Extract the (X, Y) coordinate from the center of the cell holding the provided text.  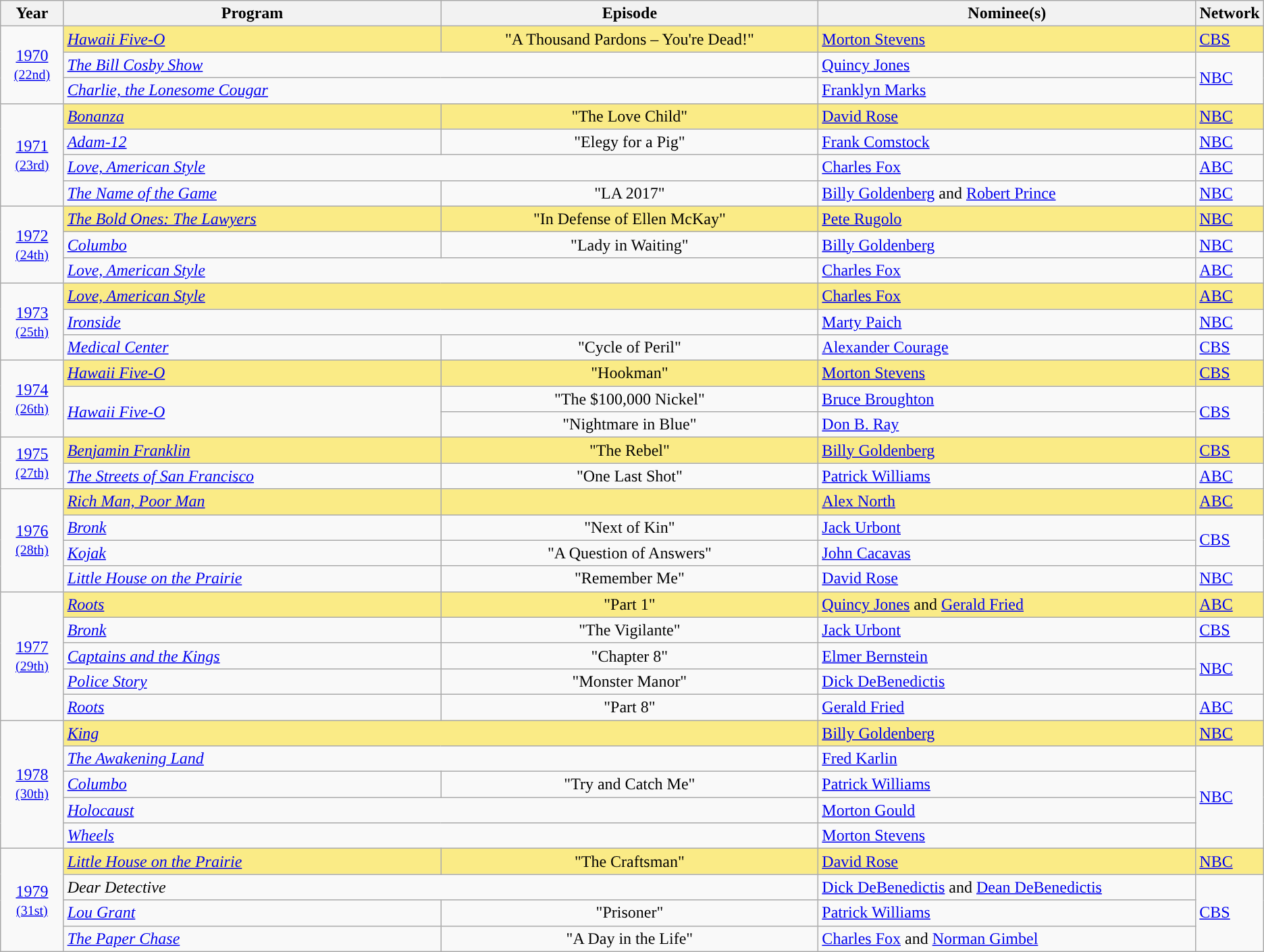
Marty Paich (1007, 322)
"Cycle of Peril" (629, 348)
"Chapter 8" (629, 656)
Police Story (253, 681)
Billy Goldenberg and Robert Prince (1007, 193)
"Try and Catch Me" (629, 785)
"Part 8" (629, 707)
Medical Center (253, 348)
Quincy Jones (1007, 65)
Holocaust (441, 810)
"Monster Manor" (629, 681)
"The Love Child" (629, 116)
Benjamin Franklin (253, 450)
Rich Man, Poor Man (253, 502)
Alexander Courage (1007, 348)
1978(30th) (32, 784)
Kojak (253, 553)
Dick DeBenedictis and Dean DeBenedictis (1007, 887)
Captains and the Kings (253, 656)
Bruce Broughton (1007, 399)
Dear Detective (441, 887)
Morton Gould (1007, 810)
Quincy Jones and Gerald Fried (1007, 604)
Charlie, the Lonesome Cougar (441, 90)
"Prisoner" (629, 913)
"A Thousand Pardons – You're Dead!" (629, 39)
"The $100,000 Nickel" (629, 399)
"A Question of Answers" (629, 553)
"One Last Shot" (629, 476)
Network (1230, 14)
The Bold Ones: The Lawyers (253, 219)
Franklyn Marks (1007, 90)
"Nightmare in Blue" (629, 425)
1970(22nd) (32, 65)
"A Day in the Life" (629, 938)
"Next of Kin" (629, 527)
Nominee(s) (1007, 14)
Dick DeBenedictis (1007, 681)
"LA 2017" (629, 193)
Program (253, 14)
1975(27th) (32, 463)
Ironside (441, 322)
Pete Rugolo (1007, 219)
1972(24th) (32, 244)
1979(31st) (32, 900)
Bonanza (253, 116)
Year (32, 14)
"Remember Me" (629, 579)
Frank Comstock (1007, 142)
Adam-12 (253, 142)
The Paper Chase (253, 938)
1973(25th) (32, 321)
The Awakening Land (441, 759)
John Cacavas (1007, 553)
1974(26th) (32, 399)
"Hookman" (629, 373)
The Bill Cosby Show (441, 65)
King (441, 733)
"Lady in Waiting" (629, 244)
Episode (629, 14)
Fred Karlin (1007, 759)
Don B. Ray (1007, 425)
"Elegy for a Pig" (629, 142)
"The Vigilante" (629, 630)
Elmer Bernstein (1007, 656)
1977(29th) (32, 656)
"In Defense of Ellen McKay" (629, 219)
"The Craftsman" (629, 862)
1971(23rd) (32, 155)
Gerald Fried (1007, 707)
"Part 1" (629, 604)
The Name of the Game (253, 193)
Charles Fox and Norman Gimbel (1007, 938)
Alex North (1007, 502)
The Streets of San Francisco (253, 476)
1976(28th) (32, 540)
Lou Grant (253, 913)
"The Rebel" (629, 450)
Wheels (441, 836)
